Return [x, y] of the center of cell containing provided text 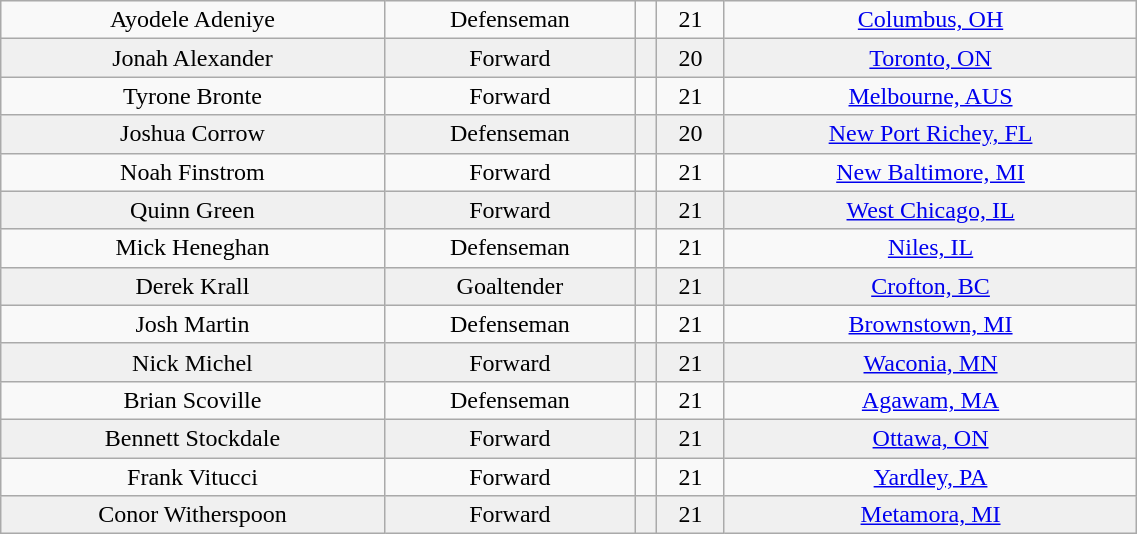
West Chicago, IL [930, 210]
Derek Krall [192, 286]
Toronto, ON [930, 58]
Crofton, BC [930, 286]
Tyrone Bronte [192, 96]
Brian Scoville [192, 400]
Melbourne, AUS [930, 96]
Ayodele Adeniye [192, 20]
Nick Michel [192, 362]
Niles, IL [930, 248]
Conor Witherspoon [192, 515]
Noah Finstrom [192, 172]
Quinn Green [192, 210]
Ottawa, ON [930, 438]
Goaltender [510, 286]
Brownstown, MI [930, 324]
New Port Richey, FL [930, 134]
Frank Vitucci [192, 477]
Metamora, MI [930, 515]
Waconia, MN [930, 362]
Yardley, PA [930, 477]
Joshua Corrow [192, 134]
Josh Martin [192, 324]
Jonah Alexander [192, 58]
Agawam, MA [930, 400]
Columbus, OH [930, 20]
New Baltimore, MI [930, 172]
Mick Heneghan [192, 248]
Bennett Stockdale [192, 438]
